Return the [x, y] coordinate for the center point of the cell that contains the specified text.  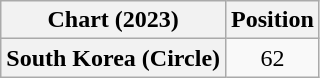
62 [273, 58]
Position [273, 20]
Chart (2023) [114, 20]
South Korea (Circle) [114, 58]
